Detect which cell encompasses the target text, then output its (X, Y) center coordinate. 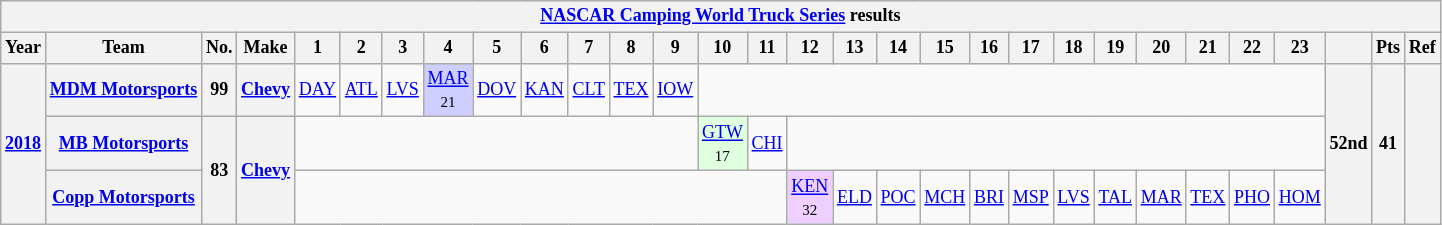
2 (361, 48)
Year (24, 48)
11 (767, 48)
HOM (1300, 197)
PHO (1252, 197)
Team (123, 48)
MAR (1161, 197)
12 (810, 48)
Ref (1422, 48)
99 (220, 90)
16 (990, 48)
17 (1030, 48)
MCH (945, 197)
21 (1208, 48)
9 (676, 48)
1 (317, 48)
NASCAR Camping World Truck Series results (720, 16)
15 (945, 48)
IOW (676, 90)
GTW17 (723, 144)
3 (402, 48)
20 (1161, 48)
4 (448, 48)
BRI (990, 197)
No. (220, 48)
KAN (545, 90)
19 (1115, 48)
13 (855, 48)
10 (723, 48)
MB Motorsports (123, 144)
6 (545, 48)
DOV (497, 90)
41 (1388, 144)
POC (898, 197)
CLT (588, 90)
MSP (1030, 197)
83 (220, 170)
18 (1074, 48)
ELD (855, 197)
2018 (24, 144)
Pts (1388, 48)
DAY (317, 90)
MDM Motorsports (123, 90)
Make (266, 48)
MAR21 (448, 90)
52nd (1348, 144)
14 (898, 48)
23 (1300, 48)
ATL (361, 90)
7 (588, 48)
TAL (1115, 197)
CHI (767, 144)
5 (497, 48)
8 (631, 48)
Copp Motorsports (123, 197)
KEN32 (810, 197)
22 (1252, 48)
